Pinpoint the cell where the given text exists, returning its [X, Y] midpoint coordinate. 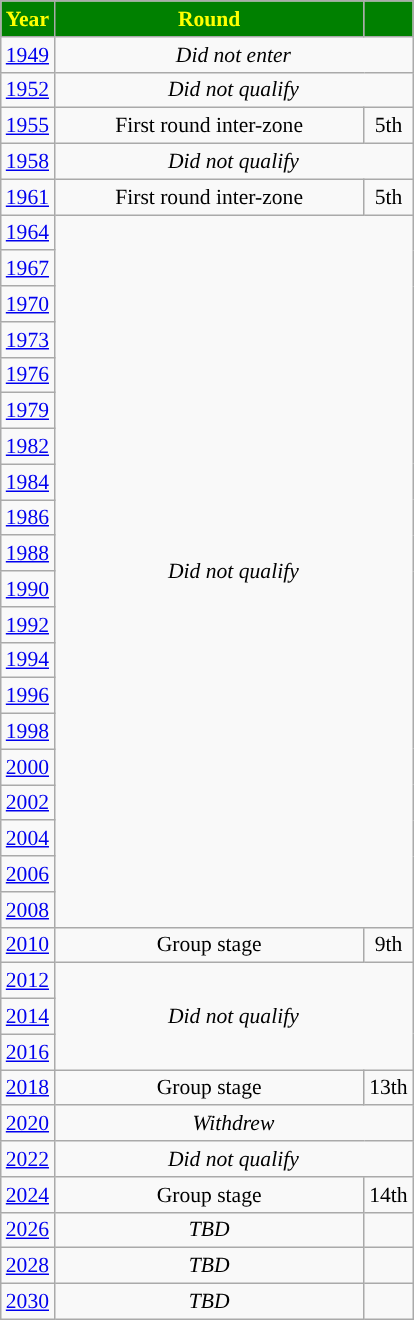
2028 [28, 1266]
2010 [28, 945]
1996 [28, 696]
Round [209, 19]
1961 [28, 197]
1979 [28, 411]
1976 [28, 375]
1986 [28, 518]
2030 [28, 1302]
1984 [28, 482]
Did not enter [234, 55]
1988 [28, 554]
14th [388, 1195]
2026 [28, 1230]
1994 [28, 660]
1958 [28, 162]
1949 [28, 55]
1955 [28, 126]
1992 [28, 625]
1952 [28, 90]
2006 [28, 874]
1982 [28, 447]
Year [28, 19]
2022 [28, 1159]
2018 [28, 1088]
9th [388, 945]
1990 [28, 589]
2004 [28, 839]
1998 [28, 732]
2024 [28, 1195]
2000 [28, 767]
Withdrew [234, 1124]
2014 [28, 1017]
2016 [28, 1052]
2012 [28, 981]
2008 [28, 910]
1964 [28, 233]
2002 [28, 803]
1970 [28, 304]
13th [388, 1088]
2020 [28, 1124]
1967 [28, 269]
1973 [28, 340]
